Extract the (x, y) coordinate from the center of the cell holding the provided text.  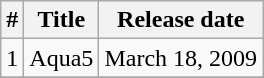
1 (12, 58)
Title (62, 20)
# (12, 20)
March 18, 2009 (181, 58)
Release date (181, 20)
Aqua5 (62, 58)
